Identify which cell holds the provided text, then report its (X, Y) central coordinate. 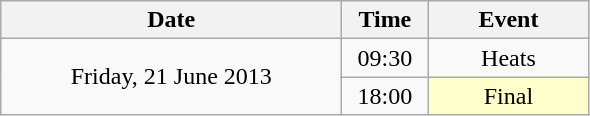
18:00 (385, 96)
Date (172, 20)
Friday, 21 June 2013 (172, 77)
09:30 (385, 58)
Final (508, 96)
Event (508, 20)
Heats (508, 58)
Time (385, 20)
